Extract the (x, y) coordinate from the center of the cell holding the provided text.  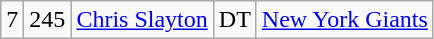
New York Giants (344, 20)
Chris Slayton (142, 20)
7 (12, 20)
DT (234, 20)
245 (48, 20)
